Pinpoint the cell where the given text exists, returning its (x, y) midpoint coordinate. 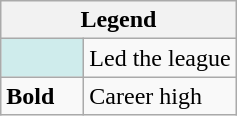
Career high (160, 96)
Legend (118, 20)
Led the league (160, 58)
Bold (42, 96)
